Pinpoint the cell where the given text exists, returning its [x, y] midpoint coordinate. 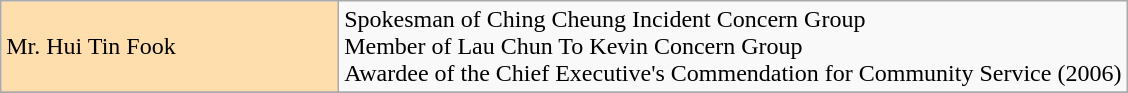
Mr. Hui Tin Fook [170, 47]
